Return (X, Y) of the center of cell containing provided text 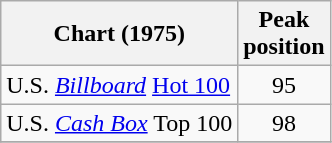
U.S. Cash Box Top 100 (120, 123)
Peakposition (284, 34)
95 (284, 85)
Chart (1975) (120, 34)
U.S. Billboard Hot 100 (120, 85)
98 (284, 123)
